For the text-containing cell, return its midpoint in [X, Y] coordinate format. 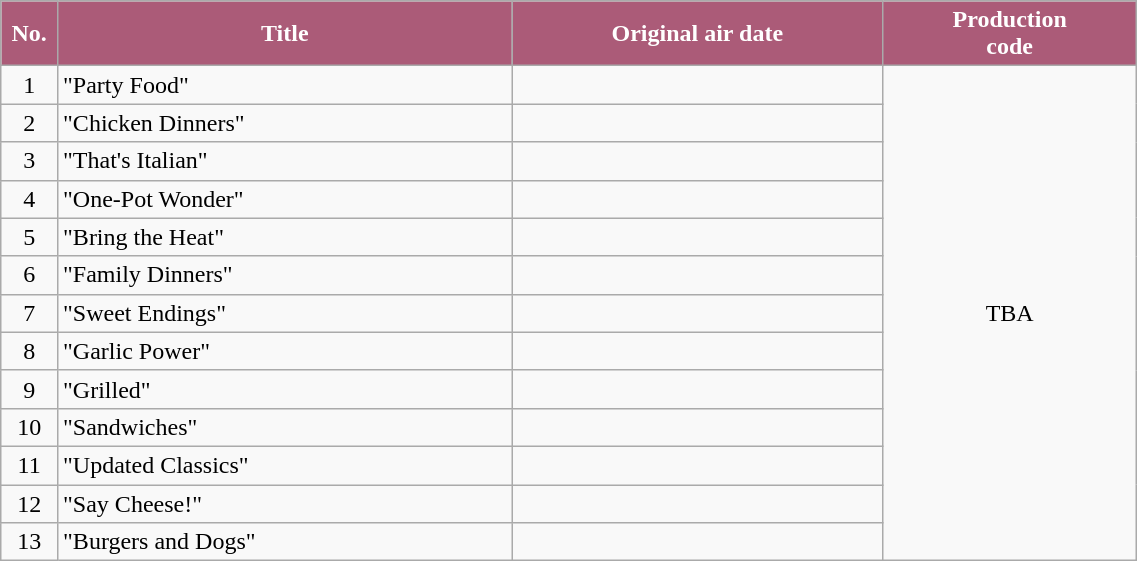
"Updated Classics" [285, 465]
13 [30, 542]
12 [30, 503]
"Family Dinners" [285, 275]
"Sandwiches" [285, 427]
"Burgers and Dogs" [285, 542]
"Sweet Endings" [285, 313]
Productioncode [1010, 34]
"One-Pot Wonder" [285, 199]
10 [30, 427]
"Bring the Heat" [285, 237]
6 [30, 275]
3 [30, 161]
5 [30, 237]
7 [30, 313]
Title [285, 34]
8 [30, 351]
"That's Italian" [285, 161]
TBA [1010, 314]
"Say Cheese!" [285, 503]
2 [30, 123]
"Garlic Power" [285, 351]
1 [30, 85]
"Party Food" [285, 85]
Original air date [698, 34]
"Grilled" [285, 389]
4 [30, 199]
"Chicken Dinners" [285, 123]
11 [30, 465]
9 [30, 389]
No. [30, 34]
